Provide the [X, Y] coordinate of the cell's center where the given text is located.  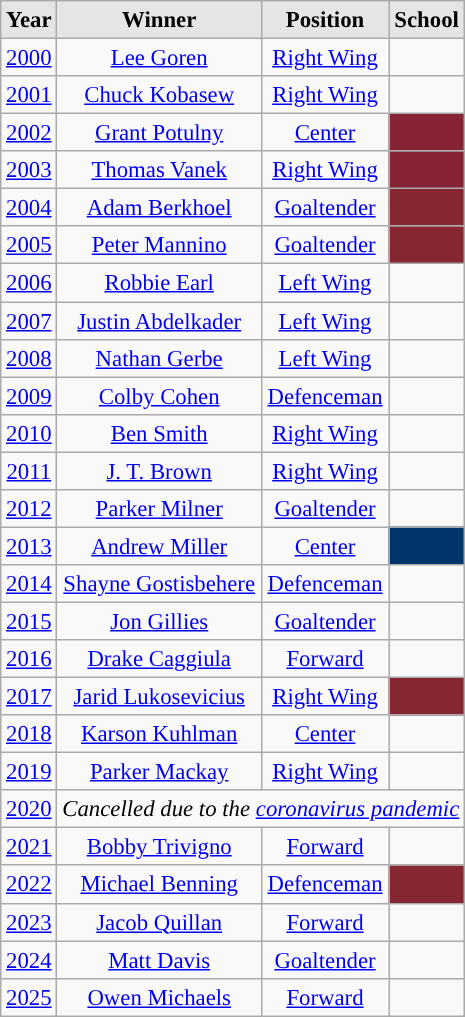
Shayne Gostisbehere [160, 584]
2003 [29, 170]
2006 [29, 283]
2016 [29, 659]
Grant Potulny [160, 133]
Owen Michaels [160, 997]
2007 [29, 321]
Parker Mackay [160, 772]
Jarid Lukosevicius [160, 697]
J. T. Brown [160, 471]
2019 [29, 772]
Position [324, 20]
Michael Benning [160, 885]
Ben Smith [160, 433]
2024 [29, 960]
Adam Berkhoel [160, 208]
Matt Davis [160, 960]
Chuck Kobasew [160, 95]
Robbie Earl [160, 283]
Thomas Vanek [160, 170]
Karson Kuhlman [160, 734]
Andrew Miller [160, 546]
2015 [29, 621]
2017 [29, 697]
Peter Mannino [160, 245]
2018 [29, 734]
2012 [29, 509]
2008 [29, 358]
Lee Goren [160, 58]
Justin Abdelkader [160, 321]
2010 [29, 433]
2011 [29, 471]
2014 [29, 584]
Colby Cohen [160, 396]
2009 [29, 396]
2023 [29, 922]
Parker Milner [160, 509]
Jon Gillies [160, 621]
2020 [29, 809]
2022 [29, 885]
Winner [160, 20]
School [427, 20]
2013 [29, 546]
Drake Caggiula [160, 659]
2005 [29, 245]
Jacob Quillan [160, 922]
2004 [29, 208]
2000 [29, 58]
2001 [29, 95]
Nathan Gerbe [160, 358]
2025 [29, 997]
2021 [29, 847]
Bobby Trivigno [160, 847]
Cancelled due to the coronavirus pandemic [261, 809]
Year [29, 20]
2002 [29, 133]
